Search for the cell housing the specified text and yield its (X, Y) center coordinate. 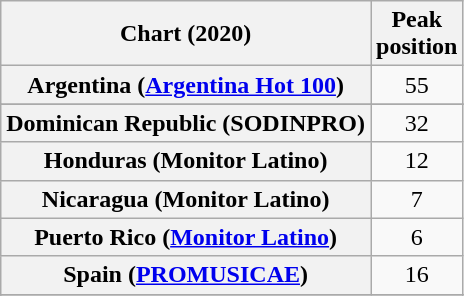
Dominican Republic (SODINPRO) (186, 123)
Peakposition (416, 34)
Nicaragua (Monitor Latino) (186, 199)
12 (416, 161)
16 (416, 275)
Honduras (Monitor Latino) (186, 161)
7 (416, 199)
32 (416, 123)
Puerto Rico (Monitor Latino) (186, 237)
55 (416, 85)
Argentina (Argentina Hot 100) (186, 85)
Chart (2020) (186, 34)
6 (416, 237)
Spain (PROMUSICAE) (186, 275)
